Capture the cell that displays the provided text and extract its [X, Y] central coordinate. 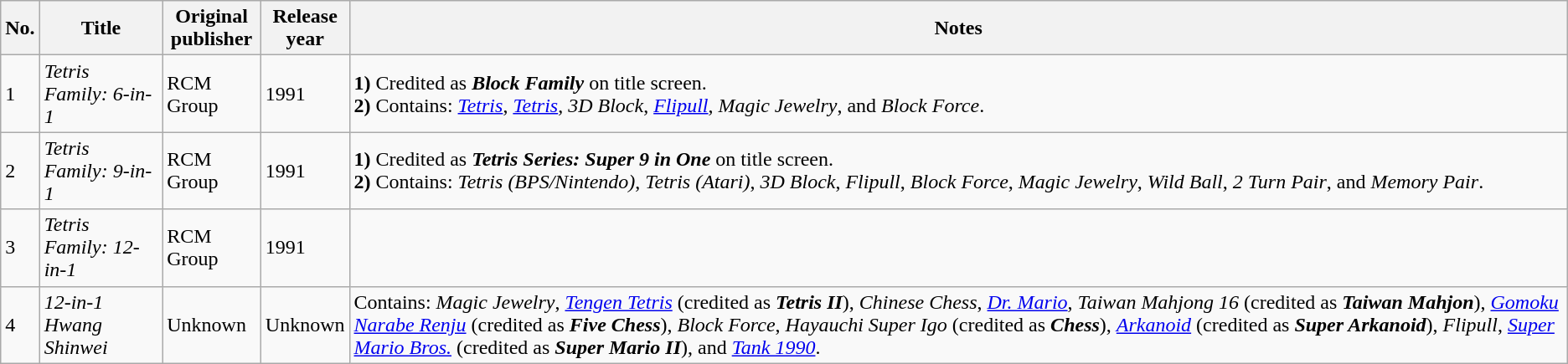
Notes [958, 28]
2 [20, 171]
Tetris Family: 9-in-1 [101, 171]
4 [20, 325]
12-in-1 Hwang Shinwei [101, 325]
Title [101, 28]
3 [20, 248]
No. [20, 28]
Tetris Family: 12-in-1 [101, 248]
Releaseyear [305, 28]
1 [20, 94]
Originalpublisher [212, 28]
Tetris Family: 6-in-1 [101, 94]
1) Credited as Block Family on title screen.2) Contains: Tetris, Tetris, 3D Block, Flipull, Magic Jewelry, and Block Force. [958, 94]
